Scan for the cell matching the given text and deliver its (x, y) coordinate at center. 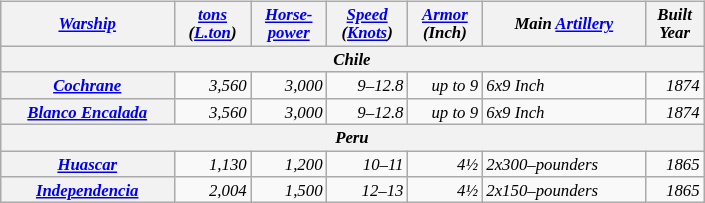
Built Year (674, 24)
2x300–pounders (564, 164)
tons (L.ton) (212, 24)
12–13 (368, 190)
1,200 (289, 164)
Independencia (87, 190)
Cochrane (87, 85)
Armor (Inch) (446, 24)
Chile (352, 59)
Blanco Encalada (87, 111)
Main Artillery (564, 24)
1,500 (289, 190)
Speed (Knots) (368, 24)
Peru (352, 137)
Huascar (87, 164)
Warship (87, 24)
2x150–pounders (564, 190)
1,130 (212, 164)
Horse- power (289, 24)
10–11 (368, 164)
2,004 (212, 190)
